Return [x, y] of the center of cell containing provided text 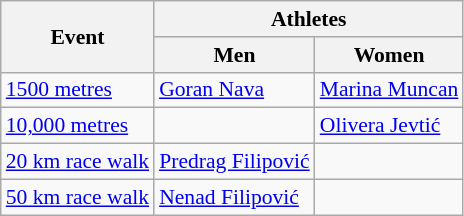
Olivera Jevtić [390, 126]
Women [390, 55]
Men [234, 55]
20 km race walk [78, 162]
Athletes [308, 19]
Goran Nava [234, 90]
50 km race walk [78, 197]
1500 metres [78, 90]
10,000 metres [78, 126]
Marina Muncan [390, 90]
Predrag Filipović [234, 162]
Nenad Filipović [234, 197]
Event [78, 36]
